Locate the cell with the specified text and output its [X, Y] center coordinate. 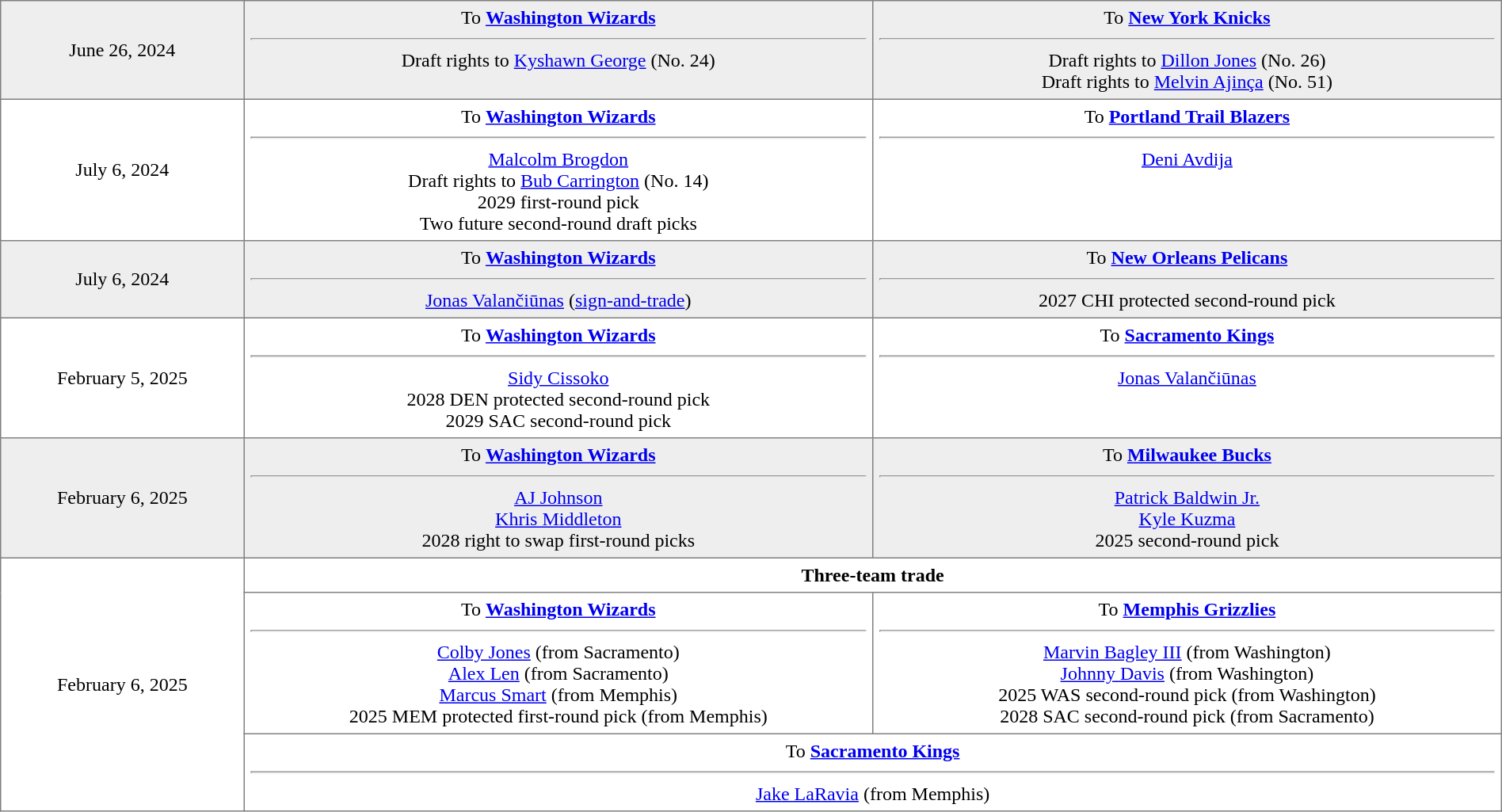
February 5, 2025 [122, 378]
To Washington WizardsJonas Valančiūnas (sign-and-trade) [558, 280]
June 26, 2024 [122, 50]
To Washington WizardsSidy Cissoko2028 DEN protected second-round pick2029 SAC second-round pick [558, 378]
To Milwaukee BucksPatrick Baldwin Jr.Kyle Kuzma2025 second-round pick [1187, 498]
To Washington WizardsDraft rights to Kyshawn George (No. 24) [558, 50]
To Portland Trail BlazersDeni Avdija [1187, 170]
Three-team trade [873, 575]
To Sacramento KingsJake LaRavia (from Memphis) [873, 772]
To New York KnicksDraft rights to Dillon Jones (No. 26)Draft rights to Melvin Ajinça (No. 51) [1187, 50]
To Sacramento KingsJonas Valančiūnas [1187, 378]
To Washington WizardsMalcolm Brogdon Draft rights to Bub Carrington (No. 14) 2029 first-round pick Two future second-round draft picks [558, 170]
To Washington WizardsAJ JohnsonKhris Middleton2028 right to swap first-round picks [558, 498]
To New Orleans Pelicans2027 CHI protected second-round pick [1187, 280]
